Capture the cell that displays the provided text and extract its (x, y) central coordinate. 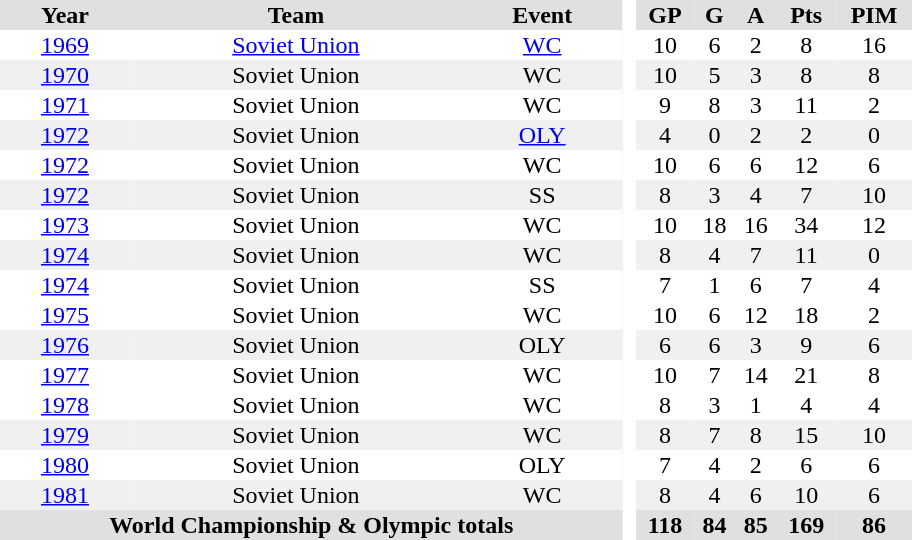
1973 (65, 225)
1970 (65, 75)
1981 (65, 495)
169 (806, 525)
34 (806, 225)
84 (714, 525)
World Championship & Olympic totals (311, 525)
Event (542, 15)
1971 (65, 105)
14 (756, 375)
5 (714, 75)
86 (874, 525)
GP (665, 15)
Year (65, 15)
85 (756, 525)
1977 (65, 375)
Pts (806, 15)
1979 (65, 435)
Team (296, 15)
118 (665, 525)
A (756, 15)
1978 (65, 405)
1976 (65, 345)
1975 (65, 315)
G (714, 15)
21 (806, 375)
1980 (65, 465)
15 (806, 435)
PIM (874, 15)
1969 (65, 45)
